Return [x, y] of the center of cell containing provided text 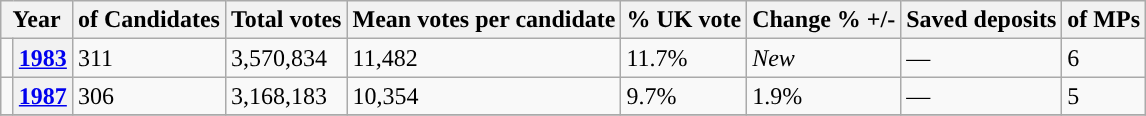
3,168,183 [286, 96]
Mean votes per candidate [484, 20]
Total votes [286, 20]
11,482 [484, 58]
New [824, 58]
6 [1104, 58]
9.7% [684, 96]
of Candidates [148, 20]
10,354 [484, 96]
11.7% [684, 58]
311 [148, 58]
Change % +/- [824, 20]
1987 [42, 96]
% UK vote [684, 20]
306 [148, 96]
1983 [42, 58]
3,570,834 [286, 58]
Saved deposits [982, 20]
of MPs [1104, 20]
5 [1104, 96]
Year [37, 20]
1.9% [824, 96]
